Search for the cell housing the specified text and yield its [X, Y] center coordinate. 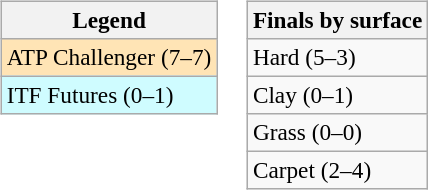
Legend [108, 20]
Hard (5–3) [337, 57]
Grass (0–0) [337, 133]
Carpet (2–4) [337, 171]
Clay (0–1) [337, 95]
ITF Futures (0–1) [108, 95]
ATP Challenger (7–7) [108, 57]
Finals by surface [337, 20]
